Scan for the cell matching the given text and deliver its (x, y) coordinate at center. 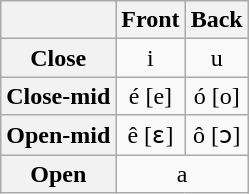
Close-mid (58, 96)
Front (150, 20)
Open-mid (58, 135)
Back (216, 20)
u (216, 58)
Close (58, 58)
ê [ɛ] (150, 135)
a (182, 173)
i (150, 58)
é [e] (150, 96)
Open (58, 173)
ô [ɔ] (216, 135)
ó [o] (216, 96)
